Determine the (X, Y) coordinate at the center of the cell enclosing the given text.  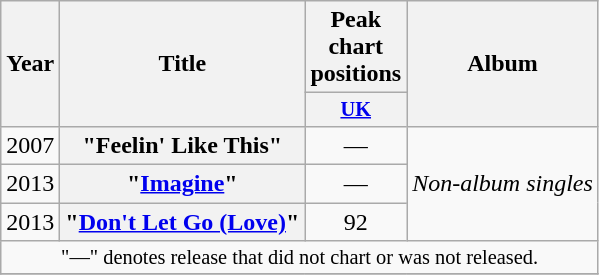
Album (503, 64)
"Feelin' Like This" (182, 145)
UK (356, 110)
Title (182, 64)
Year (30, 64)
Peak chart positions (356, 47)
"Don't Let Go (Love)" (182, 222)
"—" denotes release that did not chart or was not released. (300, 258)
2007 (30, 145)
"Imagine" (182, 184)
Non-album singles (503, 183)
92 (356, 222)
